Return the (x, y) coordinate for the center point of the cell that contains the specified text.  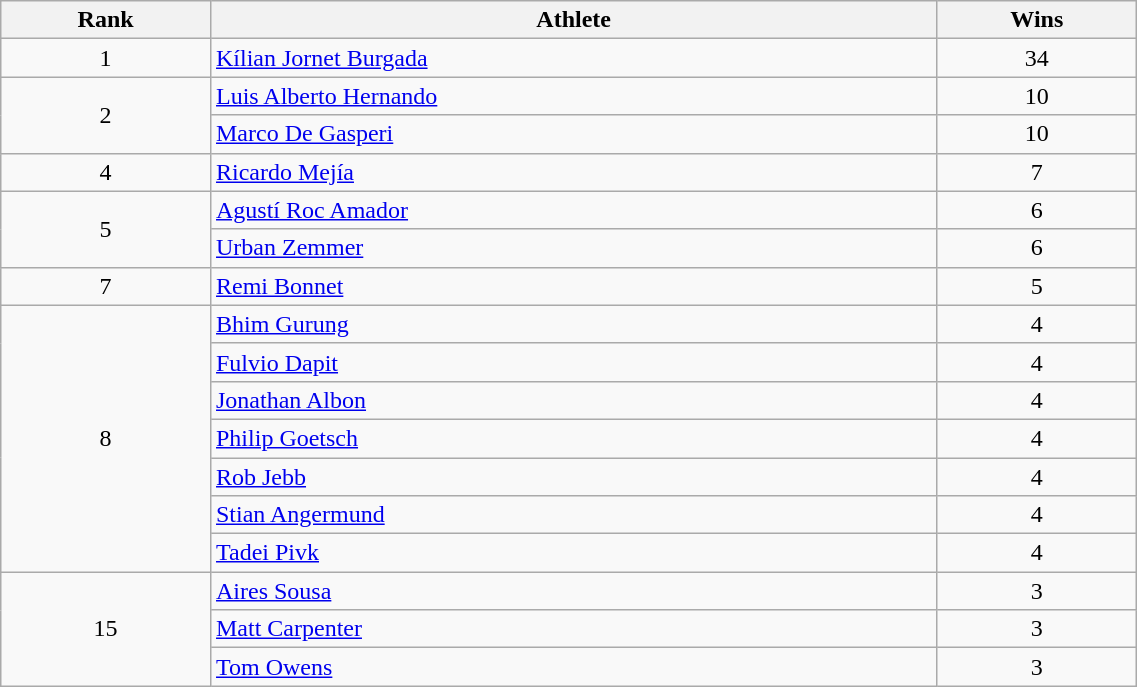
Stian Angermund (573, 515)
Urban Zemmer (573, 248)
Marco De Gasperi (573, 134)
Kílian Jornet Burgada (573, 58)
15 (106, 629)
Ricardo Mejía (573, 172)
Wins (1037, 20)
Athlete (573, 20)
Rob Jebb (573, 477)
Fulvio Dapit (573, 362)
Matt Carpenter (573, 629)
Bhim Gurung (573, 324)
Tadei Pivk (573, 553)
Jonathan Albon (573, 400)
8 (106, 438)
Aires Sousa (573, 591)
Philip Goetsch (573, 438)
Luis Alberto Hernando (573, 96)
1 (106, 58)
Rank (106, 20)
Tom Owens (573, 667)
34 (1037, 58)
Agustí Roc Amador (573, 210)
Remi Bonnet (573, 286)
2 (106, 115)
